Search for the cell housing the specified text and yield its (x, y) center coordinate. 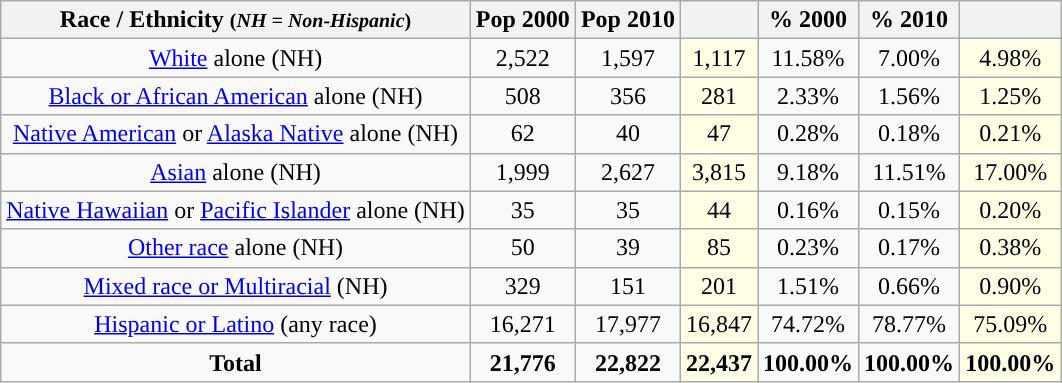
1.25% (1010, 96)
0.38% (1010, 248)
11.58% (808, 58)
22,437 (718, 362)
0.23% (808, 248)
4.98% (1010, 58)
Pop 2010 (628, 20)
0.20% (1010, 210)
22,822 (628, 362)
16,847 (718, 324)
1.51% (808, 286)
201 (718, 286)
0.18% (910, 134)
0.16% (808, 210)
508 (522, 96)
44 (718, 210)
329 (522, 286)
Race / Ethnicity (NH = Non-Hispanic) (236, 20)
% 2000 (808, 20)
Asian alone (NH) (236, 172)
1,597 (628, 58)
151 (628, 286)
0.17% (910, 248)
Hispanic or Latino (any race) (236, 324)
0.90% (1010, 286)
3,815 (718, 172)
40 (628, 134)
Other race alone (NH) (236, 248)
0.21% (1010, 134)
281 (718, 96)
17,977 (628, 324)
11.51% (910, 172)
1,999 (522, 172)
7.00% (910, 58)
0.28% (808, 134)
2,627 (628, 172)
21,776 (522, 362)
50 (522, 248)
Total (236, 362)
0.15% (910, 210)
2.33% (808, 96)
Black or African American alone (NH) (236, 96)
78.77% (910, 324)
47 (718, 134)
Pop 2000 (522, 20)
Native Hawaiian or Pacific Islander alone (NH) (236, 210)
Mixed race or Multiracial (NH) (236, 286)
1.56% (910, 96)
39 (628, 248)
2,522 (522, 58)
16,271 (522, 324)
74.72% (808, 324)
17.00% (1010, 172)
White alone (NH) (236, 58)
75.09% (1010, 324)
356 (628, 96)
0.66% (910, 286)
62 (522, 134)
% 2010 (910, 20)
9.18% (808, 172)
1,117 (718, 58)
Native American or Alaska Native alone (NH) (236, 134)
85 (718, 248)
